Find where the given text appears and provide that cell's center as [X, Y] coordinate. 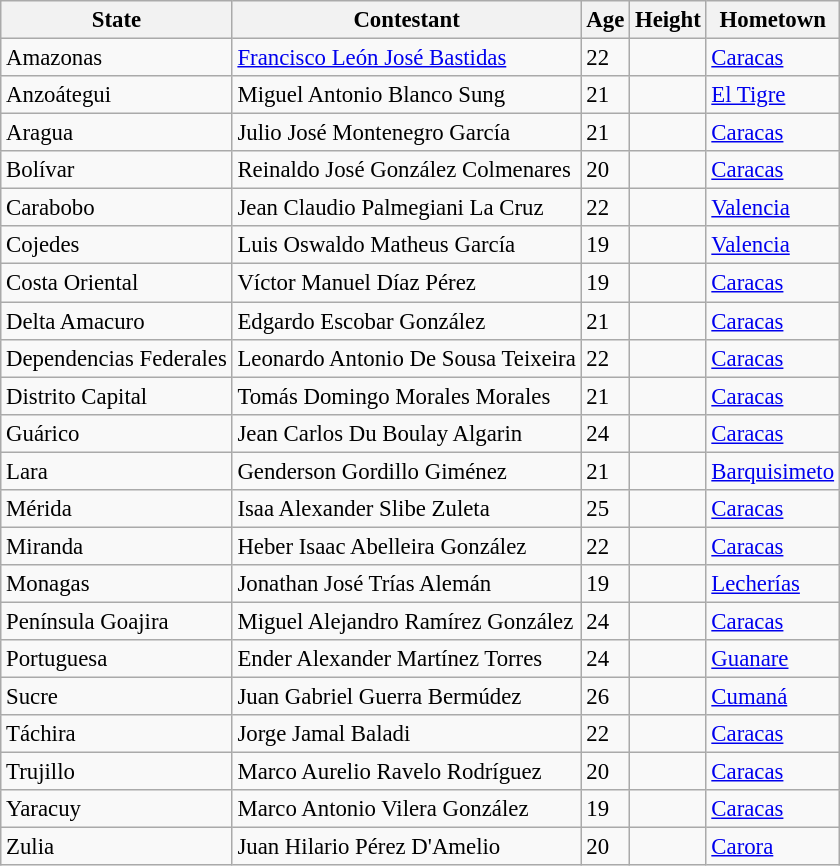
25 [606, 509]
Guárico [116, 433]
Leonardo Antonio De Sousa Teixeira [406, 358]
Monagas [116, 584]
Barquisimeto [772, 471]
Portuguesa [116, 659]
Reinaldo José González Colmenares [406, 170]
Anzoátegui [116, 95]
Jean Claudio Palmegiani La Cruz [406, 208]
Dependencias Federales [116, 358]
Miranda [116, 546]
Mérida [116, 509]
Víctor Manuel Díaz Pérez [406, 283]
Juan Gabriel Guerra Bermúdez [406, 697]
Sucre [116, 697]
Isaa Alexander Slibe Zuleta [406, 509]
Distrito Capital [116, 396]
Age [606, 20]
Aragua [116, 133]
State [116, 20]
Carabobo [116, 208]
Marco Antonio Vilera González [406, 809]
Miguel Alejandro Ramírez González [406, 621]
Miguel Antonio Blanco Sung [406, 95]
Carora [772, 847]
Cumaná [772, 697]
Francisco León José Bastidas [406, 58]
Zulia [116, 847]
Marco Aurelio Ravelo Rodríguez [406, 772]
Luis Oswaldo Matheus García [406, 245]
Tomás Domingo Morales Morales [406, 396]
Amazonas [116, 58]
Hometown [772, 20]
Height [668, 20]
Lecherías [772, 584]
Jorge Jamal Baladi [406, 734]
Táchira [116, 734]
Bolívar [116, 170]
Cojedes [116, 245]
Lara [116, 471]
Heber Isaac Abelleira González [406, 546]
Contestant [406, 20]
El Tigre [772, 95]
Genderson Gordillo Giménez [406, 471]
Guanare [772, 659]
Costa Oriental [116, 283]
Trujillo [116, 772]
Julio José Montenegro García [406, 133]
Edgardo Escobar González [406, 321]
26 [606, 697]
Juan Hilario Pérez D'Amelio [406, 847]
Jonathan José Trías Alemán [406, 584]
Ender Alexander Martínez Torres [406, 659]
Península Goajira [116, 621]
Jean Carlos Du Boulay Algarin [406, 433]
Yaracuy [116, 809]
Delta Amacuro [116, 321]
